Determine the [x, y] coordinate at the center of the cell enclosing the given text.  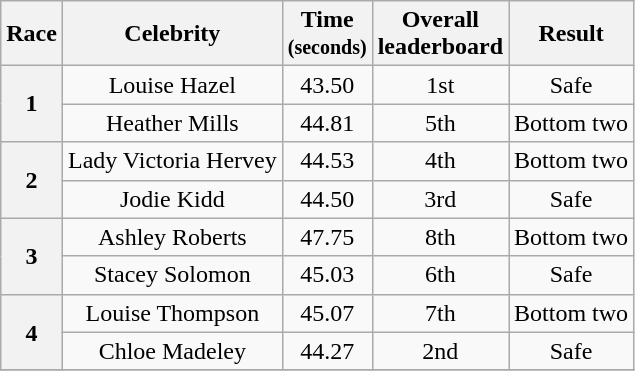
5th [440, 123]
Race [32, 34]
47.75 [327, 237]
Jodie Kidd [172, 199]
1st [440, 85]
Time(seconds) [327, 34]
8th [440, 237]
Result [572, 34]
Celebrity [172, 34]
7th [440, 313]
44.50 [327, 199]
4th [440, 161]
3rd [440, 199]
Chloe Madeley [172, 351]
6th [440, 275]
45.03 [327, 275]
3 [32, 256]
2 [32, 180]
Heather Mills [172, 123]
Ashley Roberts [172, 237]
Louise Thompson [172, 313]
Louise Hazel [172, 85]
1 [32, 104]
Stacey Solomon [172, 275]
43.50 [327, 85]
2nd [440, 351]
44.53 [327, 161]
4 [32, 332]
Overallleaderboard [440, 34]
45.07 [327, 313]
44.27 [327, 351]
44.81 [327, 123]
Lady Victoria Hervey [172, 161]
